Capture the cell that displays the provided text and extract its [X, Y] central coordinate. 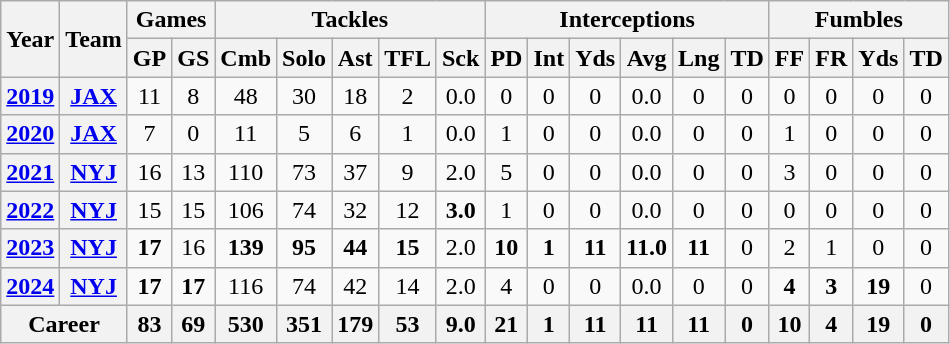
Tackles [350, 20]
530 [246, 324]
73 [304, 172]
Career [64, 324]
18 [356, 96]
2019 [30, 96]
2024 [30, 286]
9 [408, 172]
351 [304, 324]
Interceptions [627, 20]
Int [549, 58]
48 [246, 96]
139 [246, 248]
7 [149, 134]
Games [170, 20]
Fumbles [858, 20]
Sck [460, 58]
95 [304, 248]
Ast [356, 58]
PD [506, 58]
Team [94, 39]
2021 [30, 172]
116 [246, 286]
69 [194, 324]
GP [149, 58]
9.0 [460, 324]
TFL [408, 58]
21 [506, 324]
8 [194, 96]
FR [832, 58]
37 [356, 172]
14 [408, 286]
Lng [698, 58]
13 [194, 172]
12 [408, 210]
Avg [647, 58]
Solo [304, 58]
32 [356, 210]
6 [356, 134]
Cmb [246, 58]
2020 [30, 134]
110 [246, 172]
30 [304, 96]
106 [246, 210]
3.0 [460, 210]
179 [356, 324]
Year [30, 39]
44 [356, 248]
GS [194, 58]
11.0 [647, 248]
42 [356, 286]
2022 [30, 210]
2023 [30, 248]
83 [149, 324]
53 [408, 324]
FF [789, 58]
